Provide the [X, Y] coordinate of the cell's center where the given text is located.  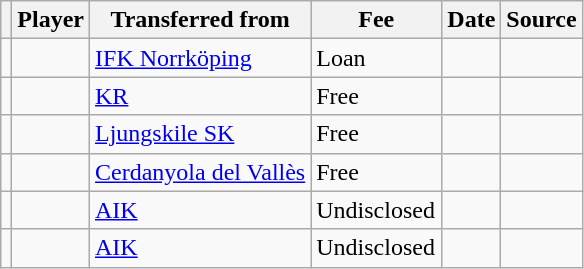
Player [51, 20]
Cerdanyola del Vallès [200, 172]
KR [200, 96]
Date [472, 20]
Ljungskile SK [200, 134]
Source [542, 20]
Loan [376, 58]
IFK Norrköping [200, 58]
Transferred from [200, 20]
Fee [376, 20]
